Find where the given text appears and provide that cell's center as (X, Y) coordinate. 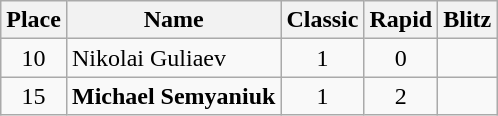
Blitz (468, 20)
0 (401, 58)
Rapid (401, 20)
10 (34, 58)
Place (34, 20)
Name (173, 20)
2 (401, 96)
15 (34, 96)
Classic (322, 20)
Michael Semyaniuk (173, 96)
Nikolai Guliaev (173, 58)
